Return the [X, Y] coordinate for the center point of the cell that contains the specified text.  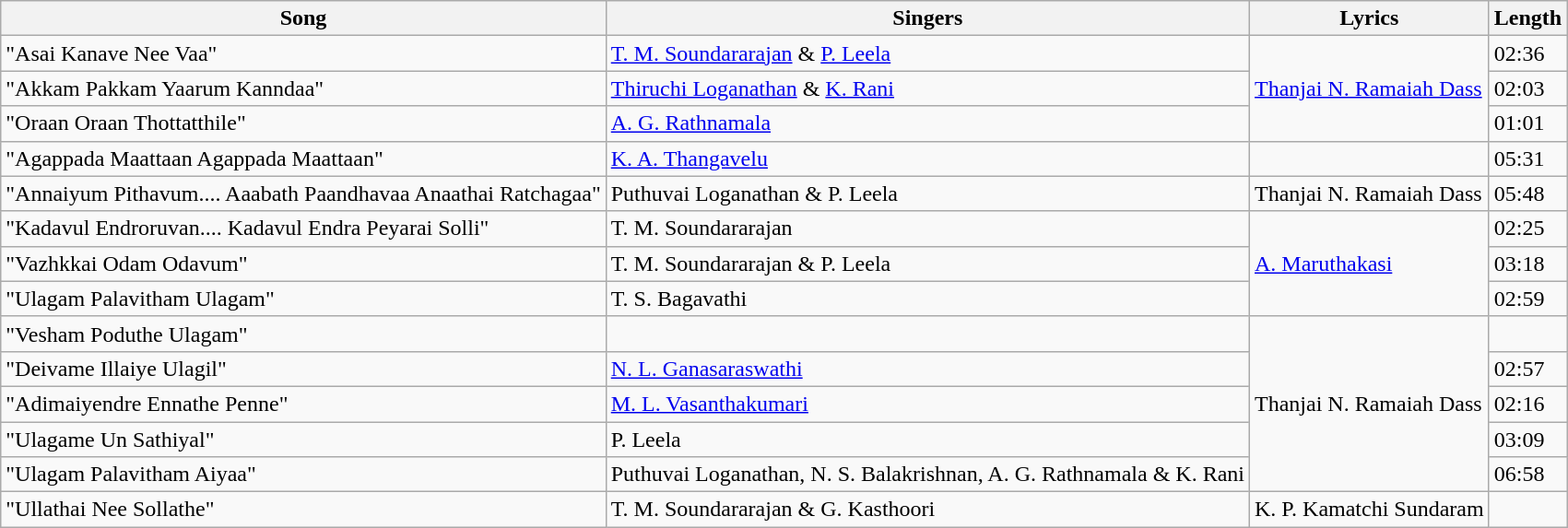
05:48 [1527, 194]
Song [303, 18]
"Ulagame Un Sathiyal" [303, 440]
02:03 [1527, 88]
Puthuvai Loganathan & P. Leela [927, 194]
"Asai Kanave Nee Vaa" [303, 53]
"Akkam Pakkam Yaarum Kanndaa" [303, 88]
"Vesham Poduthe Ulagam" [303, 334]
03:18 [1527, 264]
Thiruchi Loganathan & K. Rani [927, 88]
02:16 [1527, 404]
01:01 [1527, 123]
Puthuvai Loganathan, N. S. Balakrishnan, A. G. Rathnamala & K. Rani [927, 475]
Lyrics [1370, 18]
T. M. Soundararajan [927, 229]
02:57 [1527, 369]
"Adimaiyendre Ennathe Penne" [303, 404]
"Ullathai Nee Sollathe" [303, 510]
"Kadavul Endroruvan.... Kadavul Endra Peyarai Solli" [303, 229]
K. P. Kamatchi Sundaram [1370, 510]
"Deivame Illaiye Ulagil" [303, 369]
A. Maruthakasi [1370, 264]
P. Leela [927, 440]
02:25 [1527, 229]
03:09 [1527, 440]
"Ulagam Palavitham Ulagam" [303, 299]
02:59 [1527, 299]
K. A. Thangavelu [927, 158]
"Annaiyum Pithavum.... Aaabath Paandhavaa Anaathai Ratchagaa" [303, 194]
02:36 [1527, 53]
Length [1527, 18]
"Oraan Oraan Thottatthile" [303, 123]
"Agappada Maattaan Agappada Maattaan" [303, 158]
06:58 [1527, 475]
05:31 [1527, 158]
"Ulagam Palavitham Aiyaa" [303, 475]
T. S. Bagavathi [927, 299]
N. L. Ganasaraswathi [927, 369]
M. L. Vasanthakumari [927, 404]
T. M. Soundararajan & G. Kasthoori [927, 510]
"Vazhkkai Odam Odavum" [303, 264]
Singers [927, 18]
A. G. Rathnamala [927, 123]
